Output the [X, Y] coordinate of the center of the cell containing the given text.  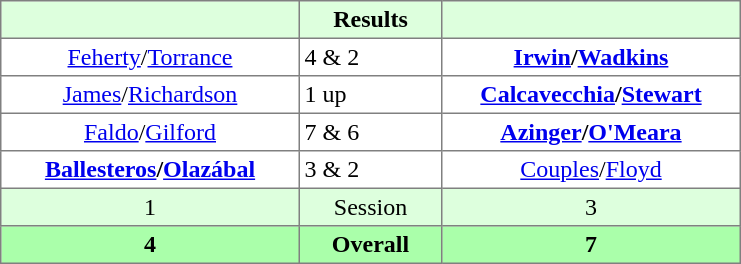
Results [370, 20]
James/Richardson [150, 95]
4 [150, 245]
Overall [370, 245]
3 [591, 207]
Ballesteros/Olazábal [150, 170]
Faldo/Gilford [150, 132]
7 & 6 [370, 132]
1 up [370, 95]
Azinger/O'Meara [591, 132]
Irwin/Wadkins [591, 57]
Calcavecchia/Stewart [591, 95]
4 & 2 [370, 57]
Couples/Floyd [591, 170]
Feherty/Torrance [150, 57]
Session [370, 207]
7 [591, 245]
1 [150, 207]
3 & 2 [370, 170]
